Detect which cell encompasses the target text, then output its (X, Y) center coordinate. 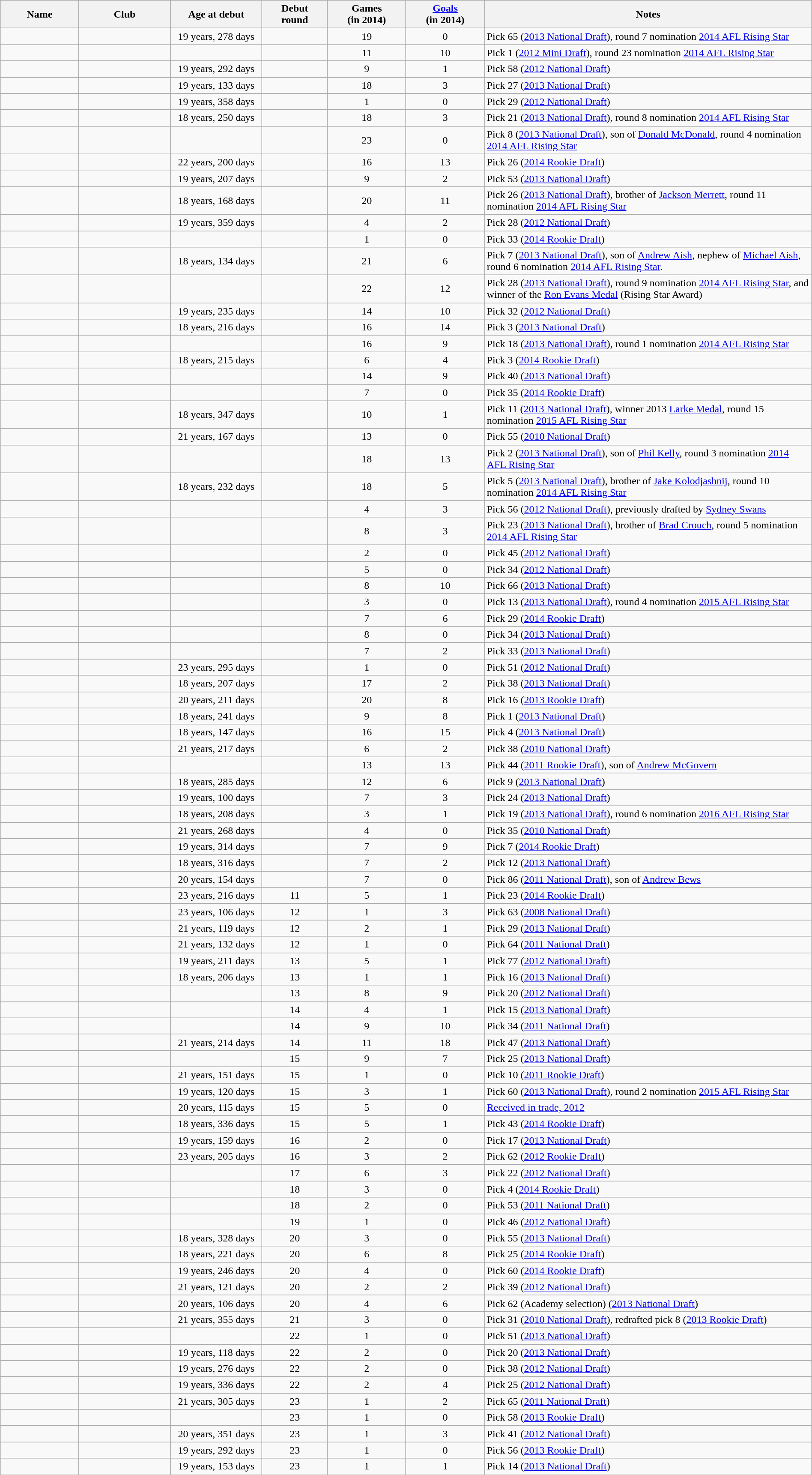
Pick 32 (2012 National Draft) (648, 311)
18 years, 216 days (216, 327)
18 years, 336 days (216, 1124)
Pick 66 (2013 National Draft) (648, 586)
Pick 7 (2013 National Draft), son of Andrew Aish, nephew of Michael Aish, round 6 nomination 2014 AFL Rising Star. (648, 261)
19 years, 133 days (216, 85)
Pick 38 (2010 National Draft) (648, 749)
Pick 3 (2013 National Draft) (648, 327)
Pick 86 (2011 National Draft), son of Andrew Bews (648, 879)
21 years, 268 days (216, 830)
20 years, 154 days (216, 879)
Pick 12 (2013 National Draft) (648, 863)
20 years, 115 days (216, 1108)
19 years, 278 days (216, 36)
19 years, 118 days (216, 1352)
20 years, 351 days (216, 1434)
Pick 2 (2013 National Draft), son of Phil Kelly, round 3 nomination 2014 AFL Rising Star (648, 459)
Pick 43 (2014 Rookie Draft) (648, 1124)
19 years, 314 days (216, 847)
18 years, 316 days (216, 863)
Pick 58 (2012 National Draft) (648, 69)
Pick 35 (2014 Rookie Draft) (648, 393)
19 years, 100 days (216, 797)
Pick 55 (2010 National Draft) (648, 437)
21 years, 217 days (216, 749)
18 years, 328 days (216, 1238)
Pick 62 (2012 Rookie Draft) (648, 1157)
Pick 51 (2012 National Draft) (648, 667)
Pick 47 (2013 National Draft) (648, 1042)
Pick 77 (2012 National Draft) (648, 961)
21 years, 151 days (216, 1075)
19 years, 246 days (216, 1271)
Pick 13 (2013 National Draft), round 4 nomination 2015 AFL Rising Star (648, 602)
Pick 1 (2013 National Draft) (648, 716)
18 years, 347 days (216, 415)
19 years, 235 days (216, 311)
Pick 38 (2012 National Draft) (648, 1369)
Pick 11 (2013 National Draft), winner 2013 Larke Medal, round 15 nomination 2015 AFL Rising Star (648, 415)
Pick 8 (2013 National Draft), son of Donald McDonald, round 4 nomination 2014 AFL Rising Star (648, 140)
Goals(in 2014) (445, 15)
Pick 56 (2013 Rookie Draft) (648, 1450)
Pick 17 (2013 National Draft) (648, 1140)
Pick 18 (2013 National Draft), round 1 nomination 2014 AFL Rising Star (648, 344)
Pick 24 (2013 National Draft) (648, 797)
Pick 26 (2013 National Draft), brother of Jackson Merrett, round 11 nomination 2014 AFL Rising Star (648, 201)
Pick 40 (2013 National Draft) (648, 376)
Pick 25 (2012 National Draft) (648, 1385)
Pick 10 (2011 Rookie Draft) (648, 1075)
Pick 63 (2008 National Draft) (648, 912)
Name (39, 15)
Pick 28 (2012 National Draft) (648, 222)
21 years, 214 days (216, 1042)
Pick 20 (2013 National Draft) (648, 1352)
Pick 4 (2013 National Draft) (648, 732)
22 years, 200 days (216, 162)
Pick 44 (2011 Rookie Draft), son of Andrew McGovern (648, 765)
Pick 62 (Academy selection) (2013 National Draft) (648, 1303)
20 years, 106 days (216, 1303)
21 years, 132 days (216, 944)
18 years, 147 days (216, 732)
Pick 4 (2014 Rookie Draft) (648, 1189)
Pick 33 (2013 National Draft) (648, 651)
23 years, 295 days (216, 667)
18 years, 232 days (216, 487)
19 years, 359 days (216, 222)
Pick 65 (2013 National Draft), round 7 nomination 2014 AFL Rising Star (648, 36)
Pick 56 (2012 National Draft), previously drafted by Sydney Swans (648, 509)
19 years, 276 days (216, 1369)
Pick 60 (2014 Rookie Draft) (648, 1271)
Pick 28 (2013 National Draft), round 9 nomination 2014 AFL Rising Star, and winner of the Ron Evans Medal (Rising Star Award) (648, 289)
Pick 39 (2012 National Draft) (648, 1287)
23 years, 205 days (216, 1157)
Pick 9 (2013 National Draft) (648, 781)
Pick 27 (2013 National Draft) (648, 85)
19 years, 207 days (216, 178)
18 years, 250 days (216, 118)
Pick 25 (2013 National Draft) (648, 1058)
21 years, 355 days (216, 1319)
Pick 23 (2013 National Draft), brother of Brad Crouch, round 5 nomination 2014 AFL Rising Star (648, 531)
23 years, 216 days (216, 896)
18 years, 207 days (216, 684)
Pick 23 (2014 Rookie Draft) (648, 896)
19 years, 153 days (216, 1466)
21 years, 305 days (216, 1401)
Pick 25 (2014 Rookie Draft) (648, 1254)
Pick 5 (2013 National Draft), brother of Jake Kolodjashnij, round 10 nomination 2014 AFL Rising Star (648, 487)
Received in trade, 2012 (648, 1108)
18 years, 168 days (216, 201)
Pick 34 (2011 National Draft) (648, 1026)
Pick 33 (2014 Rookie Draft) (648, 239)
18 years, 221 days (216, 1254)
21 years, 167 days (216, 437)
18 years, 215 days (216, 360)
Pick 22 (2012 National Draft) (648, 1173)
Pick 34 (2013 National Draft) (648, 635)
Pick 3 (2014 Rookie Draft) (648, 360)
Pick 65 (2011 National Draft) (648, 1401)
Pick 34 (2012 National Draft) (648, 570)
19 years, 358 days (216, 102)
18 years, 206 days (216, 977)
Debutround (295, 15)
Pick 41 (2012 National Draft) (648, 1434)
Pick 35 (2010 National Draft) (648, 830)
Pick 53 (2011 National Draft) (648, 1205)
19 years, 336 days (216, 1385)
21 years, 119 days (216, 928)
Pick 7 (2014 Rookie Draft) (648, 847)
Pick 15 (2013 National Draft) (648, 1010)
Pick 21 (2013 National Draft), round 8 nomination 2014 AFL Rising Star (648, 118)
21 years, 121 days (216, 1287)
18 years, 285 days (216, 781)
Pick 53 (2013 National Draft) (648, 178)
Pick 19 (2013 National Draft), round 6 nomination 2016 AFL Rising Star (648, 814)
Pick 58 (2013 Rookie Draft) (648, 1418)
Pick 1 (2012 Mini Draft), round 23 nomination 2014 AFL Rising Star (648, 53)
19 years, 159 days (216, 1140)
Pick 20 (2012 National Draft) (648, 993)
19 years, 120 days (216, 1091)
Club (125, 15)
20 years, 211 days (216, 700)
Pick 51 (2013 National Draft) (648, 1336)
Pick 16 (2013 Rookie Draft) (648, 700)
Pick 38 (2013 National Draft) (648, 684)
Pick 29 (2012 National Draft) (648, 102)
Pick 55 (2013 National Draft) (648, 1238)
Pick 31 (2010 National Draft), redrafted pick 8 (2013 Rookie Draft) (648, 1319)
18 years, 134 days (216, 261)
19 years, 211 days (216, 961)
Pick 29 (2014 Rookie Draft) (648, 618)
Pick 60 (2013 National Draft), round 2 nomination 2015 AFL Rising Star (648, 1091)
18 years, 208 days (216, 814)
Games(in 2014) (367, 15)
Pick 29 (2013 National Draft) (648, 928)
Pick 46 (2012 National Draft) (648, 1222)
18 years, 241 days (216, 716)
Pick 26 (2014 Rookie Draft) (648, 162)
Pick 16 (2013 National Draft) (648, 977)
Pick 64 (2011 National Draft) (648, 944)
Pick 45 (2012 National Draft) (648, 553)
Age at debut (216, 15)
23 years, 106 days (216, 912)
Notes (648, 15)
Pick 14 (2013 National Draft) (648, 1466)
